Determine the (x, y) coordinate at the center of the cell enclosing the given text.  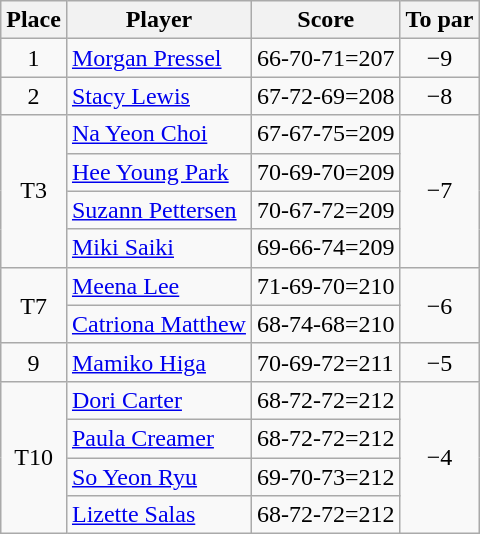
67-72-69=208 (326, 96)
67-67-75=209 (326, 134)
Meena Lee (158, 286)
70-69-72=211 (326, 362)
Catriona Matthew (158, 324)
Morgan Pressel (158, 58)
Mamiko Higa (158, 362)
69-66-74=209 (326, 248)
Suzann Pettersen (158, 210)
To par (440, 20)
Stacy Lewis (158, 96)
Place (34, 20)
Na Yeon Choi (158, 134)
Dori Carter (158, 400)
68-74-68=210 (326, 324)
71-69-70=210 (326, 286)
−9 (440, 58)
−4 (440, 457)
T3 (34, 191)
So Yeon Ryu (158, 477)
T10 (34, 457)
Paula Creamer (158, 438)
−5 (440, 362)
69-70-73=212 (326, 477)
−7 (440, 191)
Player (158, 20)
Lizette Salas (158, 515)
Miki Saiki (158, 248)
Hee Young Park (158, 172)
1 (34, 58)
2 (34, 96)
T7 (34, 305)
70-69-70=209 (326, 172)
−6 (440, 305)
70-67-72=209 (326, 210)
9 (34, 362)
−8 (440, 96)
66-70-71=207 (326, 58)
Score (326, 20)
